Extract the [x, y] coordinate from the center of the cell holding the provided text.  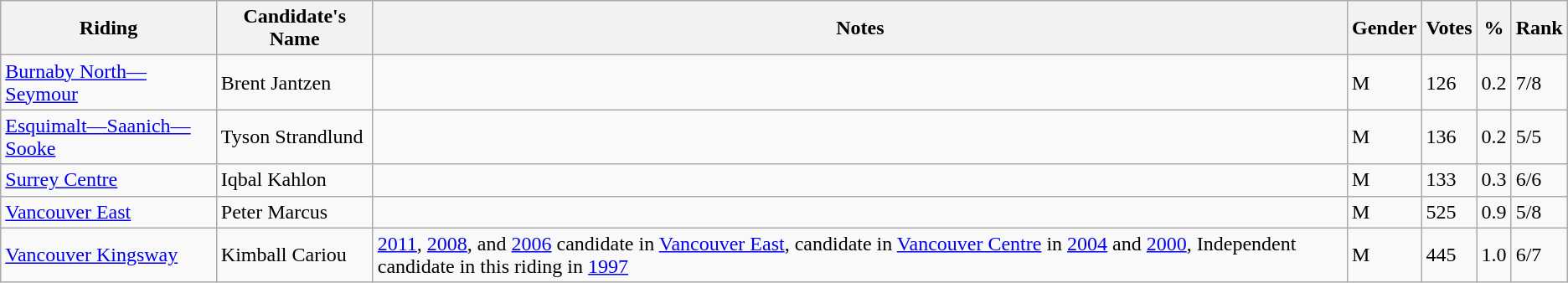
Surrey Centre [109, 180]
Iqbal Kahlon [295, 180]
6/6 [1540, 180]
6/7 [1540, 255]
Peter Marcus [295, 212]
% [1494, 28]
Candidate's Name [295, 28]
7/8 [1540, 82]
Esquimalt—Saanich—Sooke [109, 137]
Vancouver Kingsway [109, 255]
Burnaby North—Seymour [109, 82]
1.0 [1494, 255]
Rank [1540, 28]
Votes [1449, 28]
Notes [859, 28]
Brent Jantzen [295, 82]
Kimball Cariou [295, 255]
525 [1449, 212]
0.9 [1494, 212]
2011, 2008, and 2006 candidate in Vancouver East, candidate in Vancouver Centre in 2004 and 2000, Independent candidate in this riding in 1997 [859, 255]
133 [1449, 180]
0.3 [1494, 180]
Riding [109, 28]
445 [1449, 255]
Gender [1384, 28]
Vancouver East [109, 212]
136 [1449, 137]
5/8 [1540, 212]
5/5 [1540, 137]
126 [1449, 82]
Tyson Strandlund [295, 137]
